Determine the (X, Y) coordinate at the center of the cell enclosing the given text.  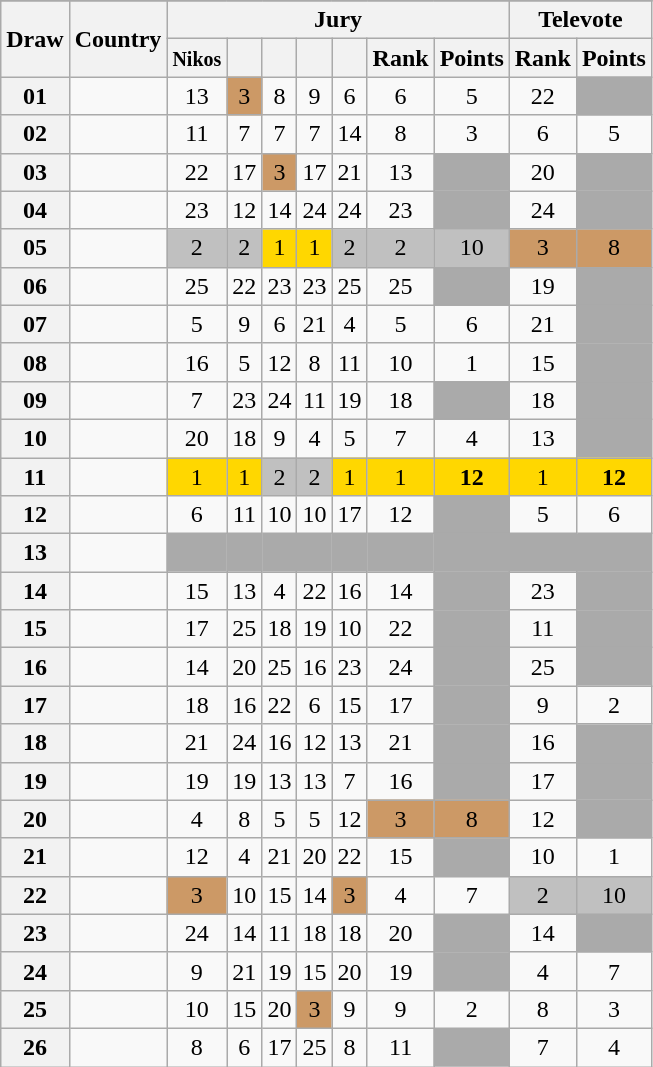
Jury (338, 20)
04 (35, 210)
02 (35, 134)
07 (35, 324)
06 (35, 286)
05 (35, 248)
26 (35, 1047)
01 (35, 96)
09 (35, 400)
Draw (35, 39)
08 (35, 362)
03 (35, 172)
Nikos (197, 58)
Country (118, 39)
Televote (580, 20)
